Detect which cell encompasses the target text, then output its [X, Y] center coordinate. 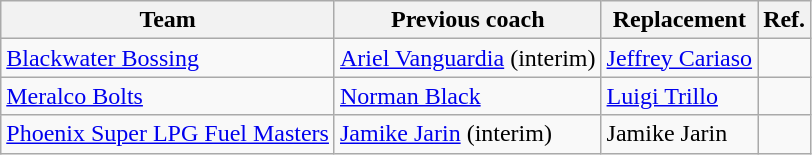
Ref. [784, 20]
Team [168, 20]
Luigi Trillo [680, 96]
Jamike Jarin [680, 134]
Jamike Jarin (interim) [468, 134]
Blackwater Bossing [168, 58]
Meralco Bolts [168, 96]
Jeffrey Cariaso [680, 58]
Phoenix Super LPG Fuel Masters [168, 134]
Previous coach [468, 20]
Norman Black [468, 96]
Replacement [680, 20]
Ariel Vanguardia (interim) [468, 58]
